From the cell containing the given text, extract its center point as (x, y) coordinate. 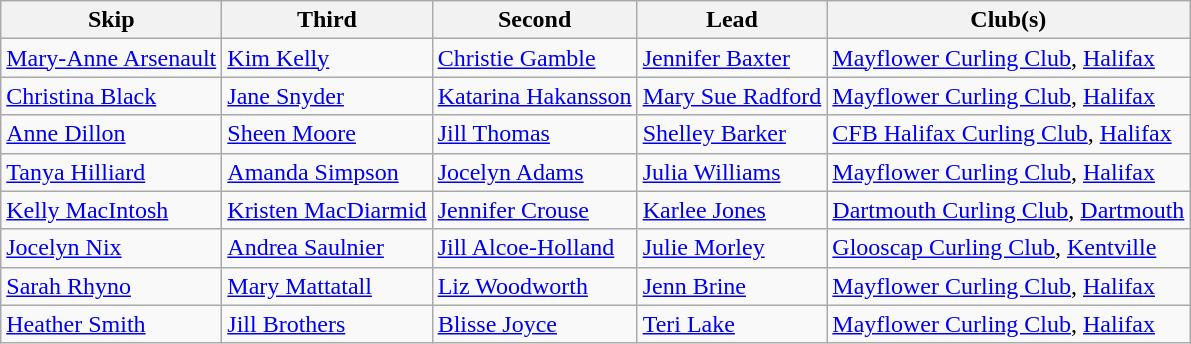
Kristen MacDiarmid (327, 210)
Glooscap Curling Club, Kentville (1008, 248)
Lead (732, 20)
Jill Thomas (534, 134)
Amanda Simpson (327, 172)
Anne Dillon (112, 134)
Club(s) (1008, 20)
Shelley Barker (732, 134)
Jane Snyder (327, 96)
Christie Gamble (534, 58)
Jennifer Baxter (732, 58)
Mary Sue Radford (732, 96)
Sarah Rhyno (112, 286)
Sheen Moore (327, 134)
Dartmouth Curling Club, Dartmouth (1008, 210)
Jenn Brine (732, 286)
Jocelyn Adams (534, 172)
Julia Williams (732, 172)
Heather Smith (112, 324)
Mary-Anne Arsenault (112, 58)
CFB Halifax Curling Club, Halifax (1008, 134)
Katarina Hakansson (534, 96)
Third (327, 20)
Blisse Joyce (534, 324)
Christina Black (112, 96)
Jill Alcoe-Holland (534, 248)
Liz Woodworth (534, 286)
Skip (112, 20)
Jill Brothers (327, 324)
Karlee Jones (732, 210)
Jocelyn Nix (112, 248)
Jennifer Crouse (534, 210)
Tanya Hilliard (112, 172)
Kim Kelly (327, 58)
Second (534, 20)
Mary Mattatall (327, 286)
Andrea Saulnier (327, 248)
Kelly MacIntosh (112, 210)
Julie Morley (732, 248)
Teri Lake (732, 324)
